Return (X, Y) of the center of cell containing provided text 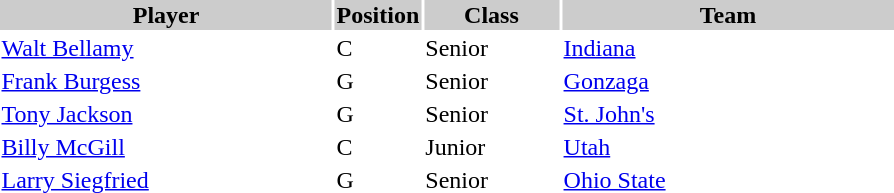
Indiana (728, 48)
Team (728, 15)
Walt Bellamy (166, 48)
Tony Jackson (166, 114)
Utah (728, 147)
Billy McGill (166, 147)
St. John's (728, 114)
Class (492, 15)
Gonzaga (728, 81)
Position (378, 15)
Frank Burgess (166, 81)
Junior (492, 147)
Player (166, 15)
